Identify which cell holds the provided text, then report its (x, y) central coordinate. 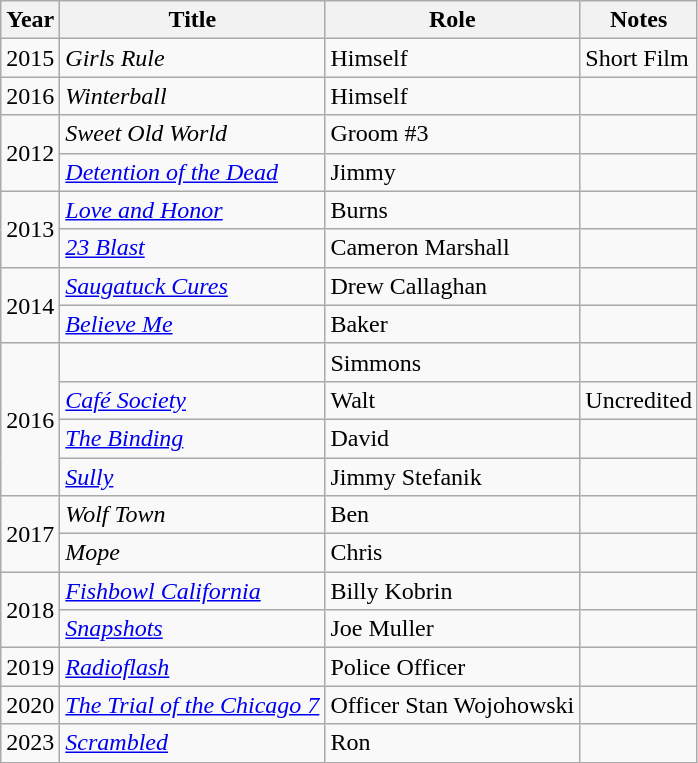
Saugatuck Cures (192, 286)
23 Blast (192, 248)
David (452, 438)
Fishbowl California (192, 591)
Mope (192, 553)
Girls Rule (192, 58)
Café Society (192, 400)
The Binding (192, 438)
2018 (30, 610)
Believe Me (192, 324)
Wolf Town (192, 515)
Short Film (639, 58)
2023 (30, 743)
Sweet Old World (192, 134)
Notes (639, 20)
Jimmy (452, 172)
Ron (452, 743)
Snapshots (192, 629)
2013 (30, 229)
The Trial of the Chicago 7 (192, 705)
2017 (30, 534)
Chris (452, 553)
Sully (192, 477)
Burns (452, 210)
Groom #3 (452, 134)
Ben (452, 515)
Detention of the Dead (192, 172)
Role (452, 20)
Joe Muller (452, 629)
Cameron Marshall (452, 248)
Radioflash (192, 667)
Love and Honor (192, 210)
Baker (452, 324)
2014 (30, 305)
Walt (452, 400)
2012 (30, 153)
2019 (30, 667)
2020 (30, 705)
Uncredited (639, 400)
Jimmy Stefanik (452, 477)
2015 (30, 58)
Police Officer (452, 667)
Title (192, 20)
Year (30, 20)
Billy Kobrin (452, 591)
Officer Stan Wojohowski (452, 705)
Simmons (452, 362)
Winterball (192, 96)
Drew Callaghan (452, 286)
Scrambled (192, 743)
